Capture the cell that displays the provided text and extract its [X, Y] central coordinate. 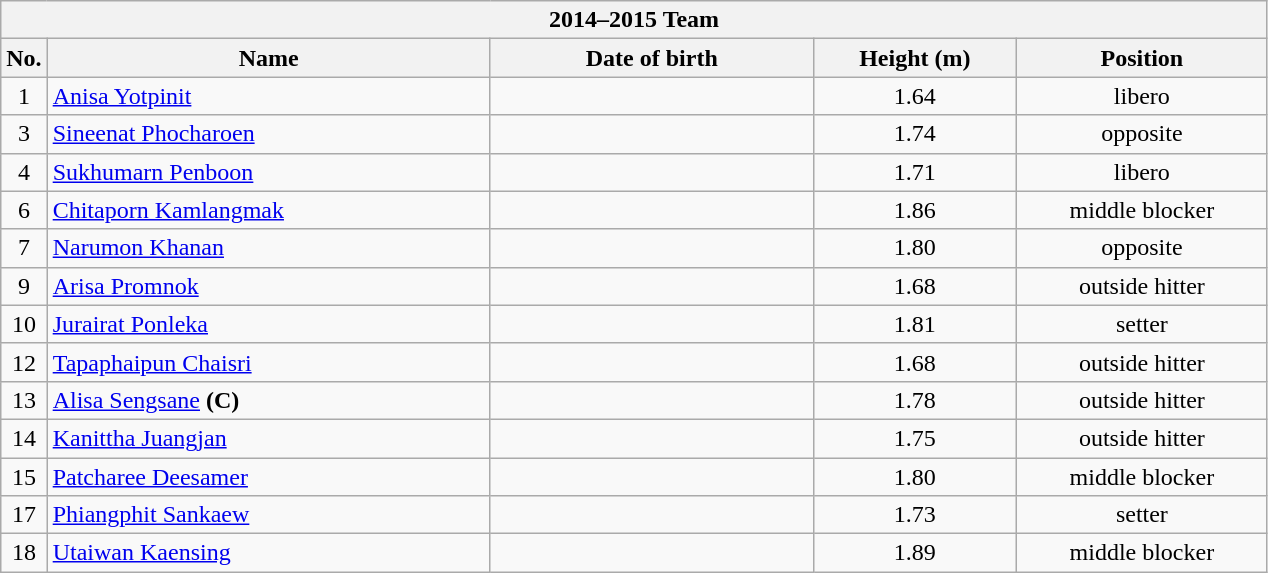
14 [24, 438]
Anisa Yotpinit [268, 96]
4 [24, 172]
1.73 [914, 515]
1.89 [914, 553]
7 [24, 248]
1 [24, 96]
Narumon Khanan [268, 248]
Chitaporn Kamlangmak [268, 210]
9 [24, 286]
1.81 [914, 324]
12 [24, 362]
Phiangphit Sankaew [268, 515]
10 [24, 324]
Kanittha Juangjan [268, 438]
1.74 [914, 134]
1.78 [914, 400]
3 [24, 134]
1.71 [914, 172]
Tapaphaipun Chaisri [268, 362]
Height (m) [914, 58]
1.86 [914, 210]
Alisa Sengsane (C) [268, 400]
13 [24, 400]
1.64 [914, 96]
Jurairat Ponleka [268, 324]
Arisa Promnok [268, 286]
15 [24, 477]
18 [24, 553]
Utaiwan Kaensing [268, 553]
Position [1142, 58]
17 [24, 515]
1.75 [914, 438]
Name [268, 58]
2014–2015 Team [634, 20]
Patcharee Deesamer [268, 477]
No. [24, 58]
Date of birth [652, 58]
6 [24, 210]
Sineenat Phocharoen [268, 134]
Sukhumarn Penboon [268, 172]
